Pinpoint the cell where the given text exists, returning its (x, y) midpoint coordinate. 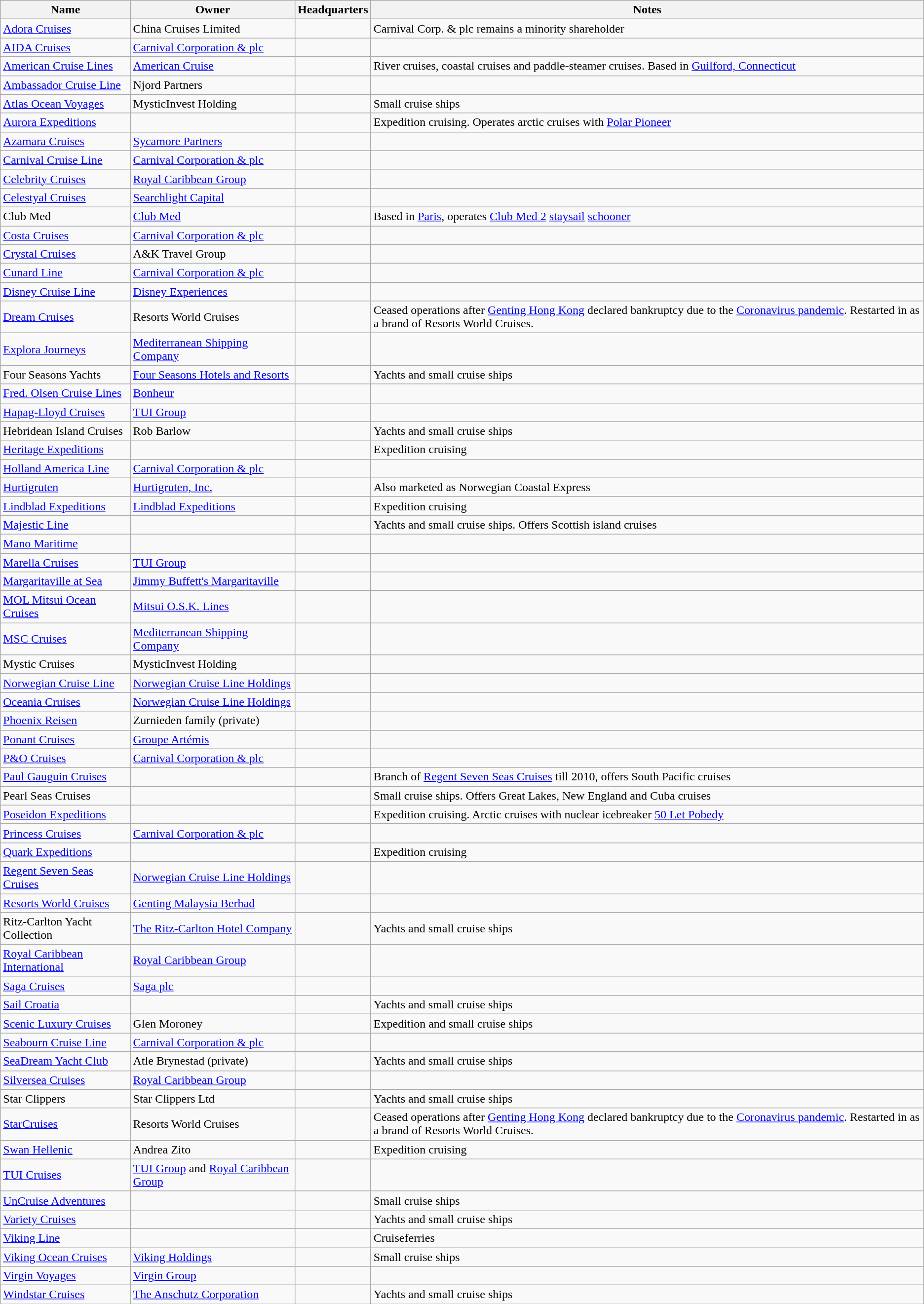
Expedition cruising. Operates arctic cruises with Polar Pioneer (647, 122)
Carnival Cruise Line (65, 160)
Small cruise ships. Offers Great Lakes, New England and Cuba cruises (647, 796)
StarCruises (65, 1124)
MOL Mitsui Ocean Cruises (65, 607)
Virgin Group (213, 1276)
Headquarters (333, 10)
Notes (647, 10)
American Cruise Lines (65, 66)
Marella Cruises (65, 562)
Zurnieden family (private) (213, 721)
Sycamore Partners (213, 141)
Quark Expeditions (65, 852)
American Cruise (213, 66)
Viking Holdings (213, 1257)
Holland America Line (65, 468)
The Anschutz Corporation (213, 1295)
Four Seasons Yachts (65, 375)
Explora Journeys (65, 349)
Mano Maritime (65, 543)
Also marketed as Norwegian Coastal Express (647, 487)
Star Clippers (65, 1099)
River cruises, coastal cruises and paddle-steamer cruises. Based in Guilford, Connecticut (647, 66)
Norwegian Cruise Line (65, 683)
Atlas Ocean Voyages (65, 104)
Cruiseferries (647, 1238)
Andrea Zito (213, 1150)
Mystic Cruises (65, 664)
AIDA Cruises (65, 47)
Yachts and small cruise ships. Offers Scottish island cruises (647, 525)
Four Seasons Hotels and Resorts (213, 375)
Name (65, 10)
Paul Gauguin Cruises (65, 777)
Disney Experiences (213, 292)
Atle Brynestad (private) (213, 1061)
Rob Barlow (213, 431)
Njord Partners (213, 85)
Branch of Regent Seven Seas Cruises till 2010, offers South Pacific cruises (647, 777)
Adora Cruises (65, 29)
Groupe Artémis (213, 739)
Regent Seven Seas Cruises (65, 878)
Oceania Cruises (65, 702)
Hebridean Island Cruises (65, 431)
Viking Line (65, 1238)
Mitsui O.S.K. Lines (213, 607)
Saga plc (213, 986)
SeaDream Yacht Club (65, 1061)
Based in Paris, operates Club Med 2 staysail schooner (647, 216)
UnCruise Adventures (65, 1200)
Viking Ocean Cruises (65, 1257)
Expedition and small cruise ships (647, 1024)
Margaritaville at Sea (65, 581)
Costa Cruises (65, 235)
Majestic Line (65, 525)
Ponant Cruises (65, 739)
Expedition cruising. Arctic cruises with nuclear icebreaker 50 Let Pobedy (647, 814)
Ritz-Carlton Yacht Collection (65, 929)
Virgin Voyages (65, 1276)
Glen Moroney (213, 1024)
Carnival Corp. & plc remains a minority shareholder (647, 29)
The Ritz-Carlton Hotel Company (213, 929)
MSC Cruises (65, 639)
Scenic Luxury Cruises (65, 1024)
Star Clippers Ltd (213, 1099)
Celebrity Cruises (65, 179)
Royal Caribbean International (65, 960)
Princess Cruises (65, 833)
Heritage Expeditions (65, 450)
TUI Cruises (65, 1175)
A&K Travel Group (213, 254)
Genting Malaysia Berhad (213, 903)
Pearl Seas Cruises (65, 796)
Jimmy Buffett's Margaritaville (213, 581)
Hurtigruten (65, 487)
Silversea Cruises (65, 1080)
Owner (213, 10)
Crystal Cruises (65, 254)
Ambassador Cruise Line (65, 85)
Celestyal Cruises (65, 197)
Sail Croatia (65, 1005)
Searchlight Capital (213, 197)
Bonheur (213, 393)
TUI Group and Royal Caribbean Group (213, 1175)
Hapag-Lloyd Cruises (65, 412)
Phoenix Reisen (65, 721)
P&O Cruises (65, 758)
Hurtigruten, Inc. (213, 487)
Poseidon Expeditions (65, 814)
Windstar Cruises (65, 1295)
Fred. Olsen Cruise Lines (65, 393)
Dream Cruises (65, 317)
Cunard Line (65, 273)
Saga Cruises (65, 986)
Swan Hellenic (65, 1150)
Seabourn Cruise Line (65, 1042)
Variety Cruises (65, 1219)
China Cruises Limited (213, 29)
Disney Cruise Line (65, 292)
Azamara Cruises (65, 141)
Aurora Expeditions (65, 122)
